Locate the cell with the specified text and output its (x, y) center coordinate. 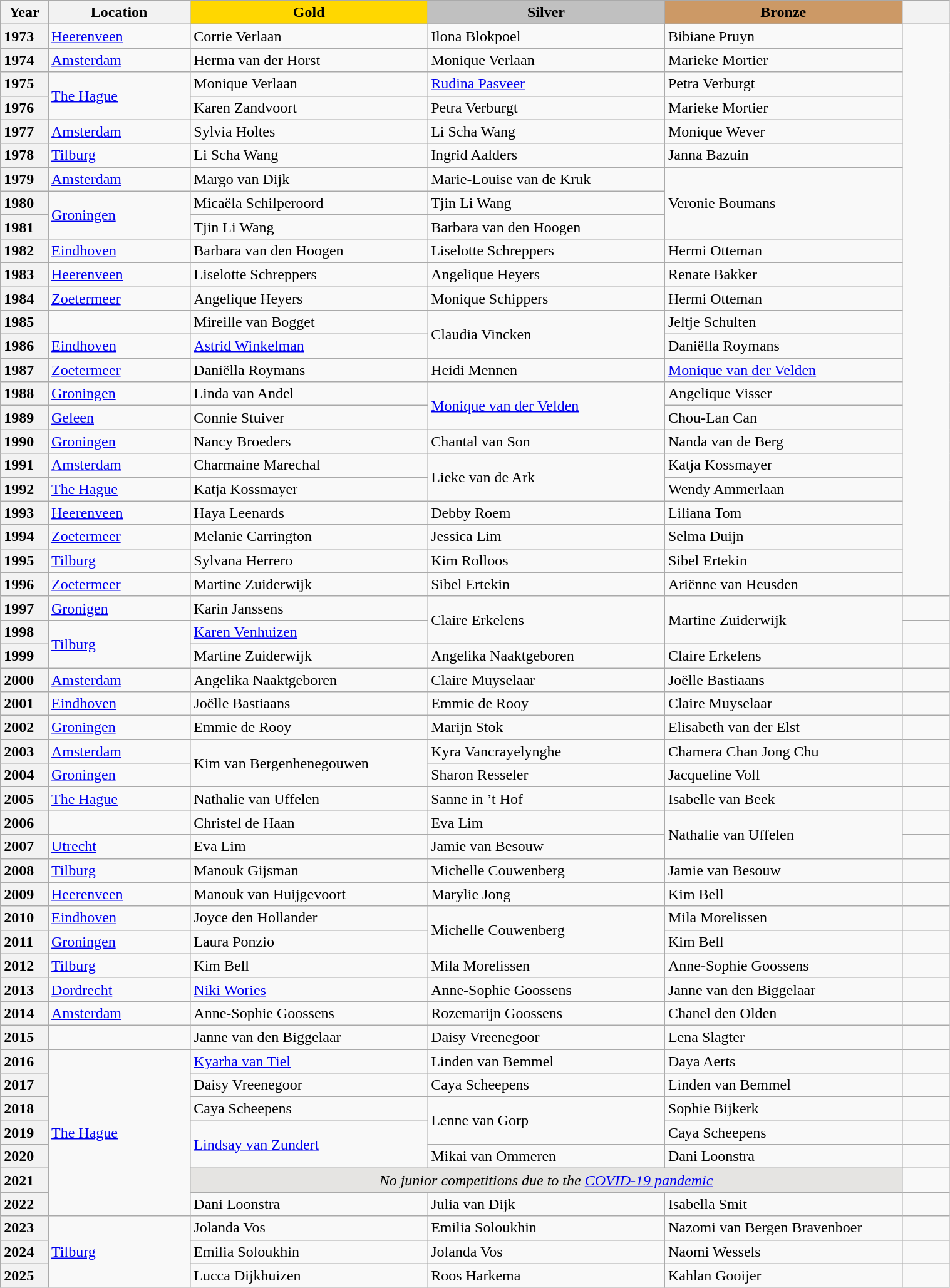
2008 (24, 870)
Angelique Visser (783, 394)
1983 (24, 274)
Year (24, 13)
2002 (24, 728)
Kahlan Gooijer (783, 1275)
2019 (24, 1133)
2018 (24, 1109)
2015 (24, 1037)
Lena Slagter (783, 1037)
Claudia Vincken (546, 334)
Ariënne van Heusden (783, 584)
Roos Harkema (546, 1275)
2021 (24, 1180)
1973 (24, 36)
Renate Bakker (783, 274)
Connie Stuiver (309, 418)
Isabelle van Beek (783, 799)
Janna Bazuin (783, 155)
Lindsay van Zundert (309, 1145)
Monique Wever (783, 131)
1996 (24, 584)
Marylie Jong (546, 894)
Ilona Blokpoel (546, 36)
Manouk van Huijgevoort (309, 894)
Melanie Carrington (309, 537)
1988 (24, 394)
1994 (24, 537)
Chanel den Olden (783, 1013)
Kim Rolloos (546, 560)
1985 (24, 322)
1975 (24, 84)
2010 (24, 918)
2016 (24, 1061)
2020 (24, 1157)
Dordrecht (119, 989)
Lenne van Gorp (546, 1121)
2023 (24, 1228)
Daya Aerts (783, 1061)
Karen Venhuizen (309, 632)
1986 (24, 346)
2017 (24, 1085)
Nancy Broeders (309, 441)
Nazomi van Bergen Bravenboer (783, 1228)
2012 (24, 966)
1978 (24, 155)
Wendy Ammerlaan (783, 489)
1974 (24, 60)
Sylvana Herrero (309, 560)
Micaëla Schilperoord (309, 203)
1990 (24, 441)
Mireille van Bogget (309, 322)
Rozemarijn Goossens (546, 1013)
Astrid Winkelman (309, 346)
Selma Duijn (783, 537)
1982 (24, 250)
Lucca Dijkhuizen (309, 1275)
2003 (24, 751)
Elisabeth van der Elst (783, 728)
1987 (24, 370)
Geleen (119, 418)
Chou-Lan Can (783, 418)
Marijn Stok (546, 728)
Lieke van de Ark (546, 477)
Niki Wories (309, 989)
Rudina Pasveer (546, 84)
1992 (24, 489)
Isabella Smit (783, 1204)
1984 (24, 299)
1979 (24, 179)
Heidi Mennen (546, 370)
Herma van der Horst (309, 60)
Kyarha van Tiel (309, 1061)
Jessica Lim (546, 537)
Naomi Wessels (783, 1252)
Karen Zandvoort (309, 108)
Laura Ponzio (309, 942)
Karin Janssens (309, 608)
Sylvia Holtes (309, 131)
1977 (24, 131)
Nanda van de Berg (783, 441)
2014 (24, 1013)
2009 (24, 894)
Manouk Gijsman (309, 870)
2001 (24, 704)
1976 (24, 108)
Silver (546, 13)
Bibiane Pruyn (783, 36)
Chantal van Son (546, 441)
2024 (24, 1252)
2007 (24, 847)
2000 (24, 679)
Corrie Verlaan (309, 36)
1981 (24, 227)
Gold (309, 13)
Margo van Dijk (309, 179)
Utrecht (119, 847)
Location (119, 13)
Sanne in ’t Hof (546, 799)
Sophie Bijkerk (783, 1109)
Kim van Bergenhenegouwen (309, 763)
2004 (24, 775)
Gronigen (119, 608)
Kyra Vancrayelynghe (546, 751)
2011 (24, 942)
No junior competitions due to the COVID-19 pandemic (546, 1180)
Debby Roem (546, 513)
Liliana Tom (783, 513)
Joyce den Hollander (309, 918)
Mikai van Ommeren (546, 1157)
2022 (24, 1204)
1995 (24, 560)
Christel de Haan (309, 823)
Jacqueline Voll (783, 775)
Sharon Resseler (546, 775)
Linda van Andel (309, 394)
Marie-Louise van de Kruk (546, 179)
Monique Schippers (546, 299)
Julia van Dijk (546, 1204)
1980 (24, 203)
2025 (24, 1275)
2013 (24, 989)
Bronze (783, 13)
2005 (24, 799)
1991 (24, 465)
Chamera Chan Jong Chu (783, 751)
1989 (24, 418)
1997 (24, 608)
Charmaine Marechal (309, 465)
1999 (24, 656)
Haya Leenards (309, 513)
Ingrid Aalders (546, 155)
1993 (24, 513)
Jeltje Schulten (783, 322)
1998 (24, 632)
2006 (24, 823)
Veronie Boumans (783, 203)
